Identify which cell holds the provided text, then report its [X, Y] central coordinate. 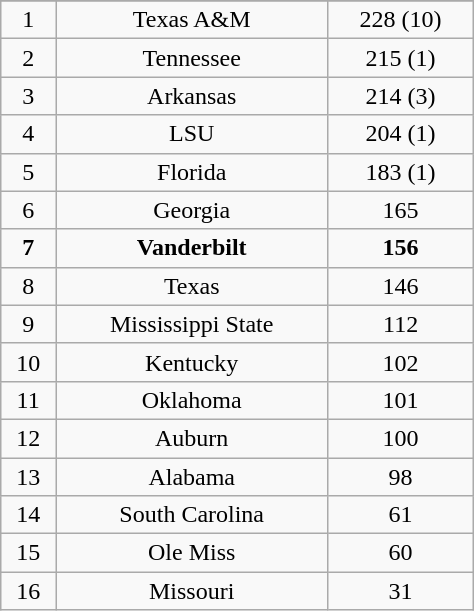
61 [400, 515]
Alabama [192, 477]
215 (1) [400, 58]
146 [400, 286]
7 [28, 248]
Mississippi State [192, 324]
Ole Miss [192, 553]
2 [28, 58]
Texas [192, 286]
Vanderbilt [192, 248]
16 [28, 591]
98 [400, 477]
3 [28, 96]
Georgia [192, 210]
LSU [192, 134]
Auburn [192, 438]
156 [400, 248]
South Carolina [192, 515]
8 [28, 286]
Florida [192, 172]
228 (10) [400, 20]
Oklahoma [192, 400]
4 [28, 134]
10 [28, 362]
31 [400, 591]
183 (1) [400, 172]
Texas A&M [192, 20]
100 [400, 438]
5 [28, 172]
Kentucky [192, 362]
214 (3) [400, 96]
15 [28, 553]
13 [28, 477]
101 [400, 400]
1 [28, 20]
Tennessee [192, 58]
Arkansas [192, 96]
165 [400, 210]
11 [28, 400]
Missouri [192, 591]
9 [28, 324]
6 [28, 210]
12 [28, 438]
112 [400, 324]
60 [400, 553]
204 (1) [400, 134]
14 [28, 515]
102 [400, 362]
